Locate the cell with the specified text and output its [X, Y] center coordinate. 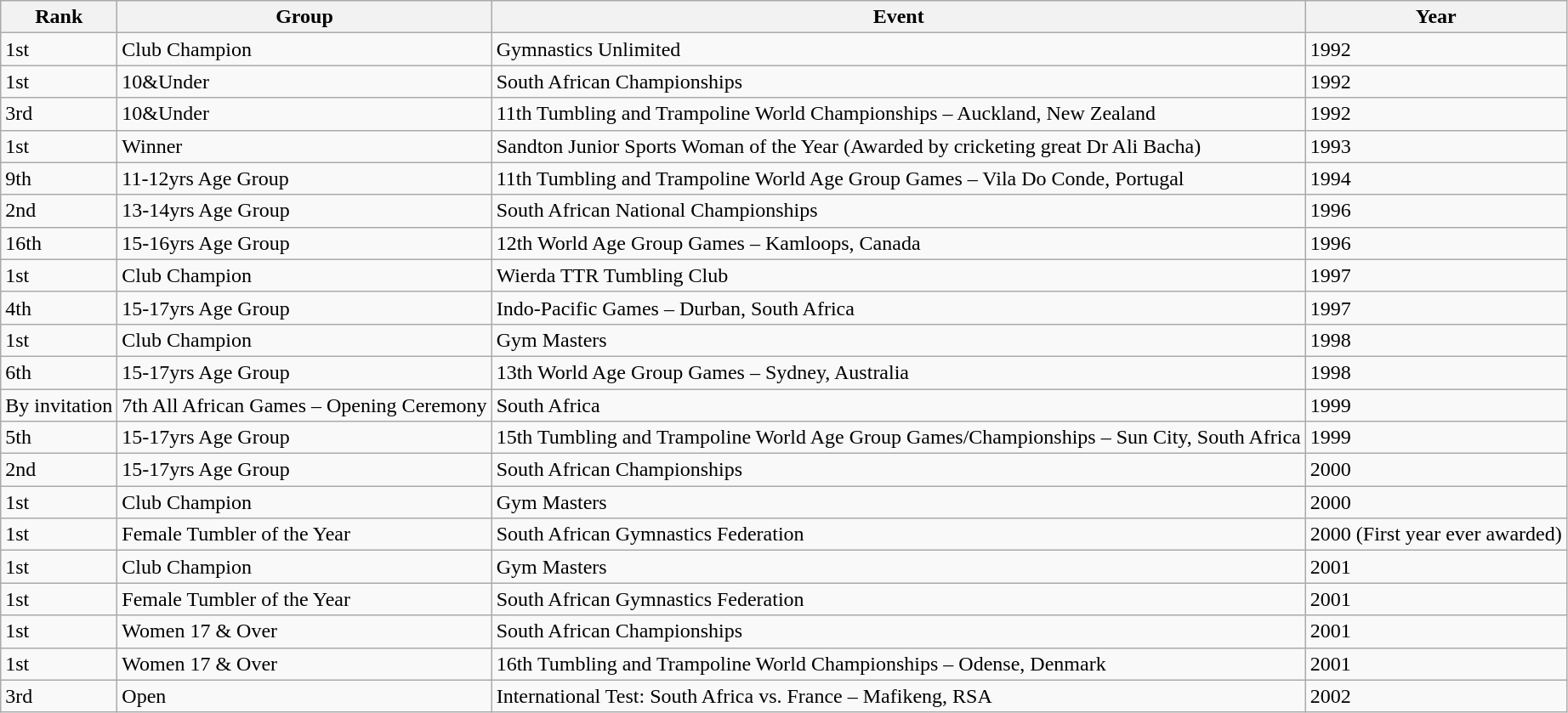
International Test: South Africa vs. France – Mafikeng, RSA [898, 696]
4th [60, 308]
13-14yrs Age Group [304, 211]
16th Tumbling and Trampoline World Championships – Odense, Denmark [898, 664]
11-12yrs Age Group [304, 178]
Group [304, 17]
1994 [1435, 178]
9th [60, 178]
South African National Championships [898, 211]
Wierda TTR Tumbling Club [898, 275]
Year [1435, 17]
11th Tumbling and Trampoline World Age Group Games – Vila Do Conde, Portugal [898, 178]
6th [60, 372]
Sandton Junior Sports Woman of the Year (Awarded by cricketing great Dr Ali Bacha) [898, 146]
16th [60, 243]
Open [304, 696]
2002 [1435, 696]
13th World Age Group Games – Sydney, Australia [898, 372]
7th All African Games – Opening Ceremony [304, 405]
5th [60, 438]
2000 (First year ever awarded) [1435, 535]
By invitation [60, 405]
South Africa [898, 405]
Rank [60, 17]
12th World Age Group Games – Kamloops, Canada [898, 243]
15th Tumbling and Trampoline World Age Group Games/Championships – Sun City, South Africa [898, 438]
15-16yrs Age Group [304, 243]
Indo-Pacific Games – Durban, South Africa [898, 308]
Winner [304, 146]
Gymnastics Unlimited [898, 49]
11th Tumbling and Trampoline World Championships – Auckland, New Zealand [898, 114]
Event [898, 17]
1993 [1435, 146]
